Detect which cell encompasses the target text, then output its [X, Y] center coordinate. 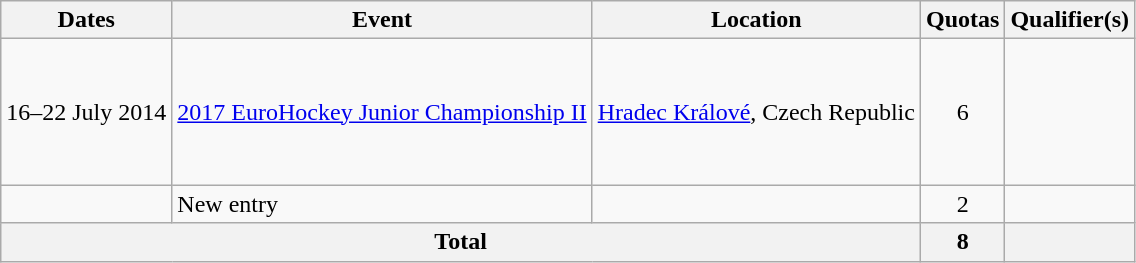
2017 EuroHockey Junior Championship II [382, 112]
6 [962, 112]
New entry [382, 204]
2 [962, 204]
Location [756, 20]
Quotas [962, 20]
16–22 July 2014 [86, 112]
Total [461, 242]
Dates [86, 20]
Qualifier(s) [1070, 20]
8 [962, 242]
Event [382, 20]
Hradec Králové, Czech Republic [756, 112]
